Capture the cell that displays the provided text and extract its [X, Y] central coordinate. 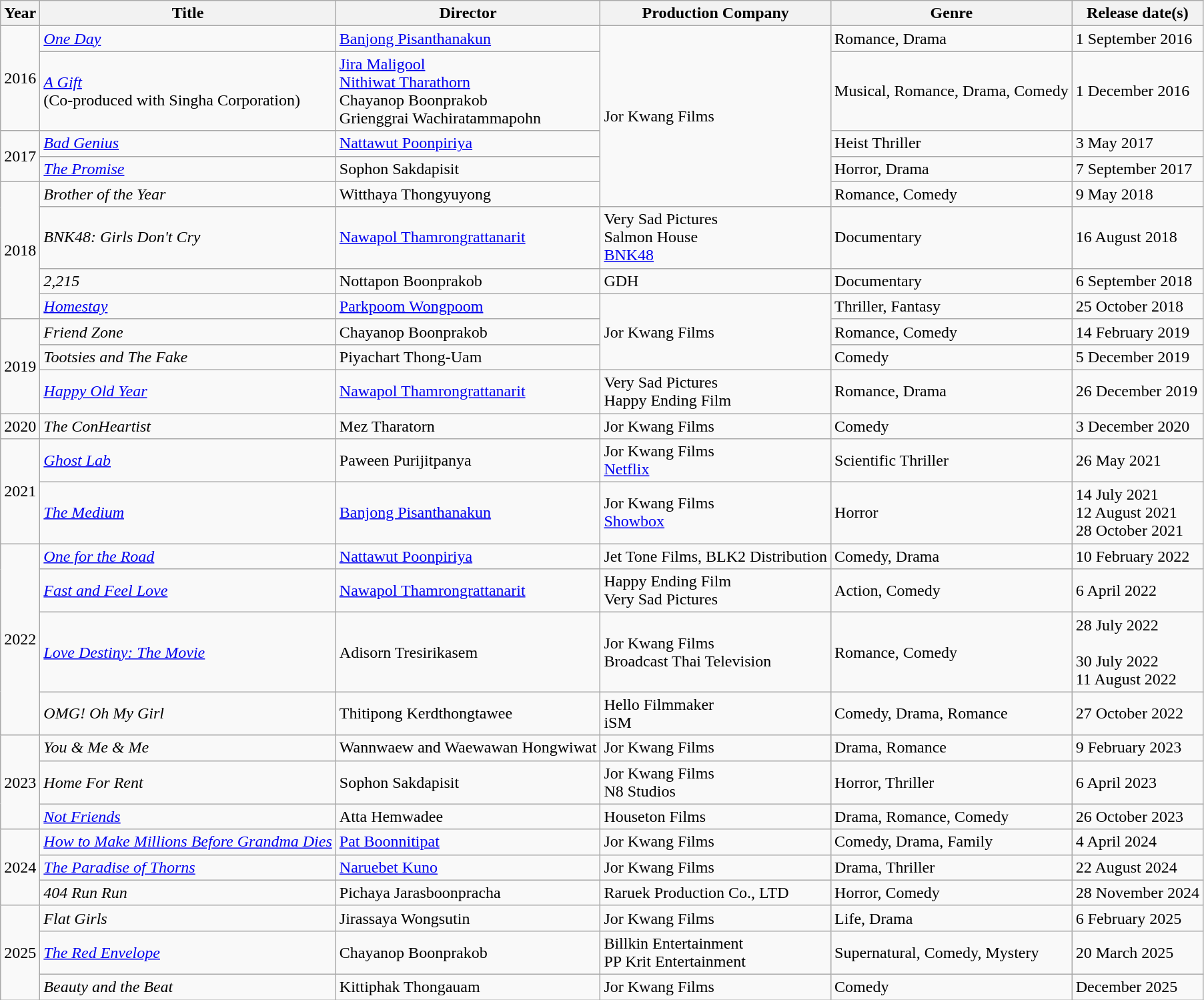
6 September 2018 [1137, 281]
Production Company [716, 13]
2022 [20, 639]
Adisorn Tresirikasem [468, 652]
2,215 [188, 281]
2020 [20, 426]
26 May 2021 [1137, 460]
Horror, Drama [952, 169]
Scientific Thriller [952, 460]
Horror, Comedy [952, 893]
2024 [20, 867]
Hello FilmmakeriSM [716, 714]
Comedy, Drama, Romance [952, 714]
Piyachart Thong-Uam [468, 357]
10 February 2022 [1137, 556]
20 March 2025 [1137, 953]
Director [468, 13]
BNK48: Girls Don't Cry [188, 237]
4 April 2024 [1137, 842]
Jor Kwang FilmsBroadcast Thai Television [716, 652]
Pichaya Jarasboonpracha [468, 893]
1 September 2016 [1137, 39]
Drama, Thriller [952, 867]
Supernatural, Comedy, Mystery [952, 953]
The Medium [188, 513]
Happy Old Year [188, 391]
9 May 2018 [1137, 194]
Jor Kwang FilmsShowbox [716, 513]
Pat Boonnitipat [468, 842]
Title [188, 13]
16 August 2018 [1137, 237]
OMG! Oh My Girl [188, 714]
Atta Hemwadee [468, 817]
2023 [20, 782]
How to Make Millions Before Grandma Dies [188, 842]
Action, Comedy [952, 591]
Naruebet Kuno [468, 867]
Witthaya Thongyuyong [468, 194]
GDH [716, 281]
Thitipong Kerdthongtawee [468, 714]
2019 [20, 366]
Beauty and the Beat [188, 987]
7 September 2017 [1137, 169]
Flat Girls [188, 918]
28 July 202230 July 2022 11 August 2022 [1137, 652]
Comedy, Drama [952, 556]
26 December 2019 [1137, 391]
Happy Ending FilmVery Sad Pictures [716, 591]
2016 [20, 79]
The Paradise of Thorns [188, 867]
6 February 2025 [1137, 918]
Heist Thriller [952, 143]
Jor Kwang FilmsN8 Studios [716, 782]
Year [20, 13]
Brother of the Year [188, 194]
Very Sad PicturesSalmon HouseBNK48 [716, 237]
Jira MaligoolNithiwat TharathornChayanop BoonprakobGrienggrai Wachiratammapohn [468, 91]
1 December 2016 [1137, 91]
Home For Rent [188, 782]
One for the Road [188, 556]
Fast and Feel Love [188, 591]
6 April 2023 [1137, 782]
Release date(s) [1137, 13]
Parkpoom Wongpoom [468, 306]
Bad Genius [188, 143]
Jirassaya Wongsutin [468, 918]
Ghost Lab [188, 460]
5 December 2019 [1137, 357]
3 December 2020 [1137, 426]
Drama, Romance [952, 748]
Horror, Thriller [952, 782]
3 May 2017 [1137, 143]
Life, Drama [952, 918]
9 February 2023 [1137, 748]
Friend Zone [188, 332]
Very Sad PicturesHappy Ending Film [716, 391]
2017 [20, 156]
6 April 2022 [1137, 591]
The Promise [188, 169]
Musical, Romance, Drama, Comedy [952, 91]
27 October 2022 [1137, 714]
Comedy, Drama, Family [952, 842]
Drama, Romance, Comedy [952, 817]
December 2025 [1137, 987]
Raruek Production Co., LTD [716, 893]
Genre [952, 13]
2025 [20, 953]
404 Run Run [188, 893]
Billkin EntertainmentPP Krit Entertainment [716, 953]
Paween Purijitpanya [468, 460]
28 November 2024 [1137, 893]
The ConHeartist [188, 426]
14 July 2021 12 August 2021 28 October 2021 [1137, 513]
Wannwaew and Waewawan Hongwiwat [468, 748]
2021 [20, 491]
25 October 2018 [1137, 306]
26 October 2023 [1137, 817]
Mez Tharatorn [468, 426]
Homestay [188, 306]
2018 [20, 250]
You & Me & Me [188, 748]
Houseton Films [716, 817]
Kittiphak Thongauam [468, 987]
Horror [952, 513]
Nottapon Boonprakob [468, 281]
Thriller, Fantasy [952, 306]
Love Destiny: The Movie [188, 652]
Jet Tone Films, BLK2 Distribution [716, 556]
22 August 2024 [1137, 867]
The Red Envelope [188, 953]
14 February 2019 [1137, 332]
A Gift(Co-produced with Singha Corporation) [188, 91]
Jor Kwang FilmsNetflix [716, 460]
One Day [188, 39]
Tootsies and The Fake [188, 357]
Not Friends [188, 817]
